Search for the cell housing the specified text and yield its (x, y) center coordinate. 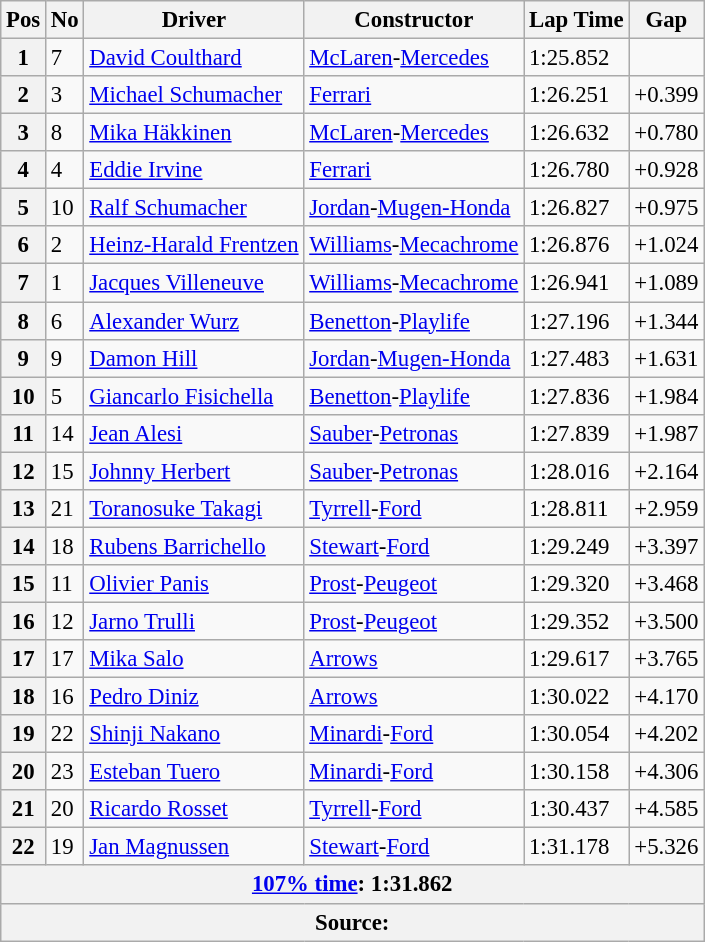
Michael Schumacher (194, 95)
1:26.251 (576, 95)
13 (24, 509)
Shinji Nakano (194, 734)
1:29.249 (576, 546)
Heinz-Harald Frentzen (194, 245)
Damon Hill (194, 358)
+5.326 (666, 847)
Jacques Villeneuve (194, 283)
David Coulthard (194, 58)
1:28.016 (576, 471)
1:30.054 (576, 734)
No (65, 20)
+1.344 (666, 321)
+1.631 (666, 358)
1:29.320 (576, 584)
1:26.632 (576, 133)
1:27.836 (576, 396)
Rubens Barrichello (194, 546)
+0.975 (666, 208)
23 (65, 772)
Gap (666, 20)
Olivier Panis (194, 584)
Mika Salo (194, 659)
+4.202 (666, 734)
+0.399 (666, 95)
1:25.852 (576, 58)
1:29.352 (576, 621)
Jan Magnussen (194, 847)
+4.170 (666, 697)
Driver (194, 20)
1:27.483 (576, 358)
+3.765 (666, 659)
1:26.780 (576, 170)
Giancarlo Fisichella (194, 396)
Pos (24, 20)
Eddie Irvine (194, 170)
1:29.617 (576, 659)
107% time: 1:31.862 (352, 885)
1:30.158 (576, 772)
1:26.941 (576, 283)
Source: (352, 922)
1:27.839 (576, 433)
Johnny Herbert (194, 471)
1:27.196 (576, 321)
Constructor (414, 20)
+3.397 (666, 546)
+1.089 (666, 283)
+1.987 (666, 433)
Jean Alesi (194, 433)
+2.959 (666, 509)
1:31.178 (576, 847)
Toranosuke Takagi (194, 509)
1:30.437 (576, 809)
Ralf Schumacher (194, 208)
1:30.022 (576, 697)
Esteban Tuero (194, 772)
+3.500 (666, 621)
+1.984 (666, 396)
+0.928 (666, 170)
1:28.811 (576, 509)
Alexander Wurz (194, 321)
1:26.876 (576, 245)
Lap Time (576, 20)
+1.024 (666, 245)
+2.164 (666, 471)
+4.306 (666, 772)
Ricardo Rosset (194, 809)
Jarno Trulli (194, 621)
+3.468 (666, 584)
+0.780 (666, 133)
+4.585 (666, 809)
Pedro Diniz (194, 697)
1:26.827 (576, 208)
Mika Häkkinen (194, 133)
